Scan for the cell matching the given text and deliver its [x, y] coordinate at center. 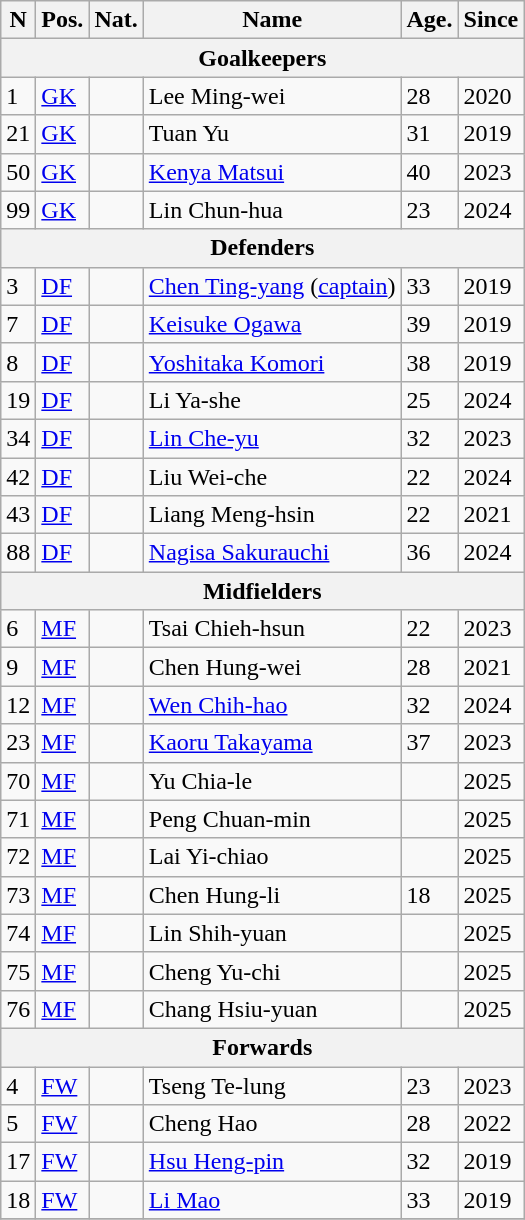
34 [18, 438]
Nagisa Sakurauchi [272, 553]
40 [430, 172]
Yu Chia-le [272, 781]
12 [18, 705]
Tsai Chieh-hsun [272, 629]
Midfielders [262, 591]
2020 [491, 96]
Yoshitaka Komori [272, 362]
Lai Yi-chiao [272, 857]
17 [18, 1162]
72 [18, 857]
Age. [430, 20]
38 [430, 362]
88 [18, 553]
Chen Hung-li [272, 895]
Chen Ting-yang (captain) [272, 286]
Pos. [62, 20]
Liu Wei-che [272, 477]
Lin Shih-yuan [272, 933]
Cheng Hao [272, 1124]
37 [430, 743]
8 [18, 362]
Forwards [262, 1047]
21 [18, 134]
N [18, 20]
Chen Hung-wei [272, 667]
71 [18, 819]
50 [18, 172]
Keisuke Ogawa [272, 324]
Lin Che-yu [272, 438]
2022 [491, 1124]
Wen Chih-hao [272, 705]
42 [18, 477]
Nat. [116, 20]
Name [272, 20]
73 [18, 895]
Chang Hsiu-yuan [272, 1009]
1 [18, 96]
4 [18, 1085]
6 [18, 629]
Defenders [262, 248]
Goalkeepers [262, 58]
5 [18, 1124]
Tuan Yu [272, 134]
74 [18, 933]
36 [430, 553]
Lee Ming-wei [272, 96]
76 [18, 1009]
3 [18, 286]
19 [18, 400]
7 [18, 324]
31 [430, 134]
9 [18, 667]
Tseng Te-lung [272, 1085]
Since [491, 20]
Liang Meng-hsin [272, 515]
Hsu Heng-pin [272, 1162]
Kaoru Takayama [272, 743]
Li Ya-she [272, 400]
Lin Chun-hua [272, 210]
Kenya Matsui [272, 172]
Li Mao [272, 1200]
Cheng Yu-chi [272, 971]
99 [18, 210]
39 [430, 324]
25 [430, 400]
43 [18, 515]
70 [18, 781]
75 [18, 971]
Peng Chuan-min [272, 819]
